From the cell containing the given text, extract its center point as (x, y) coordinate. 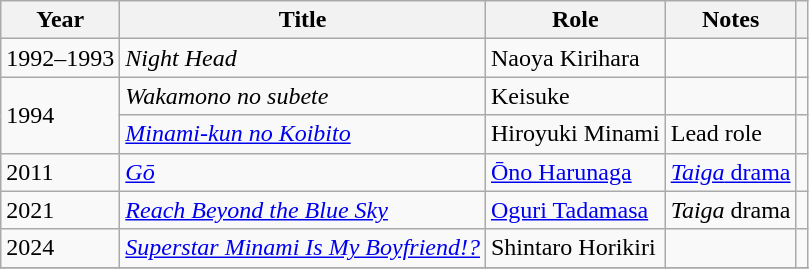
Ōno Harunaga (575, 172)
Reach Beyond the Blue Sky (303, 210)
Role (575, 20)
Title (303, 20)
Keisuke (575, 96)
1992–1993 (60, 58)
Lead role (730, 134)
Notes (730, 20)
2021 (60, 210)
2011 (60, 172)
Naoya Kirihara (575, 58)
Hiroyuki Minami (575, 134)
Wakamono no subete (303, 96)
1994 (60, 115)
Oguri Tadamasa (575, 210)
2024 (60, 248)
Shintaro Horikiri (575, 248)
Superstar Minami Is My Boyfriend!? (303, 248)
Minami-kun no Koibito (303, 134)
Gō (303, 172)
Year (60, 20)
Night Head (303, 58)
